Pinpoint the cell where the given text exists, returning its [X, Y] midpoint coordinate. 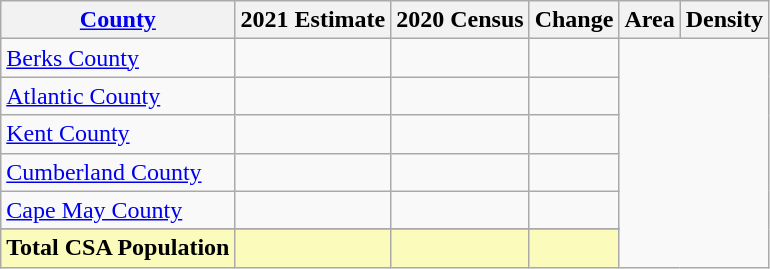
Density [724, 20]
2021 Estimate [313, 20]
Change [574, 20]
Kent County [118, 134]
Berks County [118, 58]
Atlantic County [118, 96]
Area [650, 20]
Cape May County [118, 210]
2020 Census [460, 20]
Cumberland County [118, 172]
County [118, 20]
Total CSA Population [118, 248]
